Scan for the cell matching the given text and deliver its [X, Y] coordinate at center. 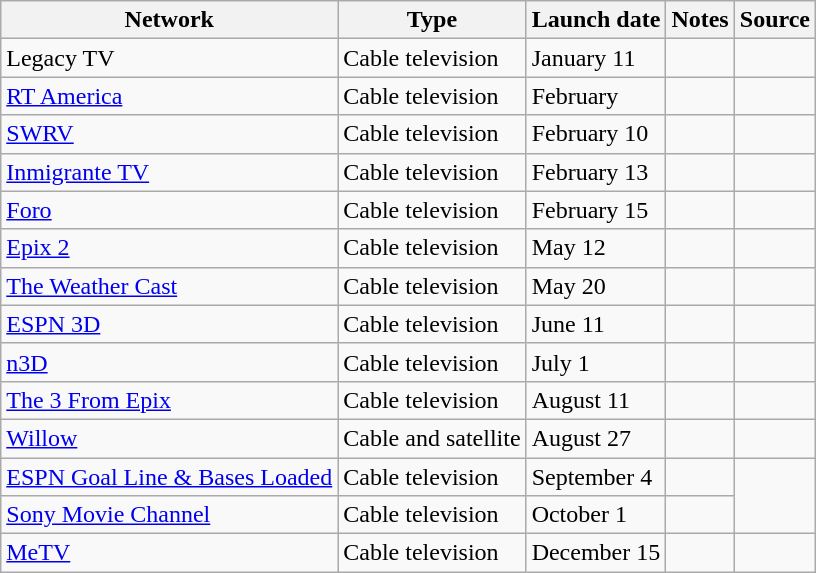
Type [432, 20]
Cable and satellite [432, 438]
December 15 [596, 553]
Source [774, 20]
February 15 [596, 210]
February [596, 96]
Foro [170, 210]
The Weather Cast [170, 286]
August 11 [596, 400]
n3D [170, 362]
February 10 [596, 134]
October 1 [596, 515]
May 20 [596, 286]
Sony Movie Channel [170, 515]
Network [170, 20]
September 4 [596, 477]
ESPN Goal Line & Bases Loaded [170, 477]
Epix 2 [170, 248]
July 1 [596, 362]
RT America [170, 96]
Launch date [596, 20]
January 11 [596, 58]
Legacy TV [170, 58]
The 3 From Epix [170, 400]
Willow [170, 438]
February 13 [596, 172]
Notes [700, 20]
ESPN 3D [170, 324]
August 27 [596, 438]
SWRV [170, 134]
May 12 [596, 248]
June 11 [596, 324]
Inmigrante TV [170, 172]
MeTV [170, 553]
